Find where the given text appears and provide that cell's center as [X, Y] coordinate. 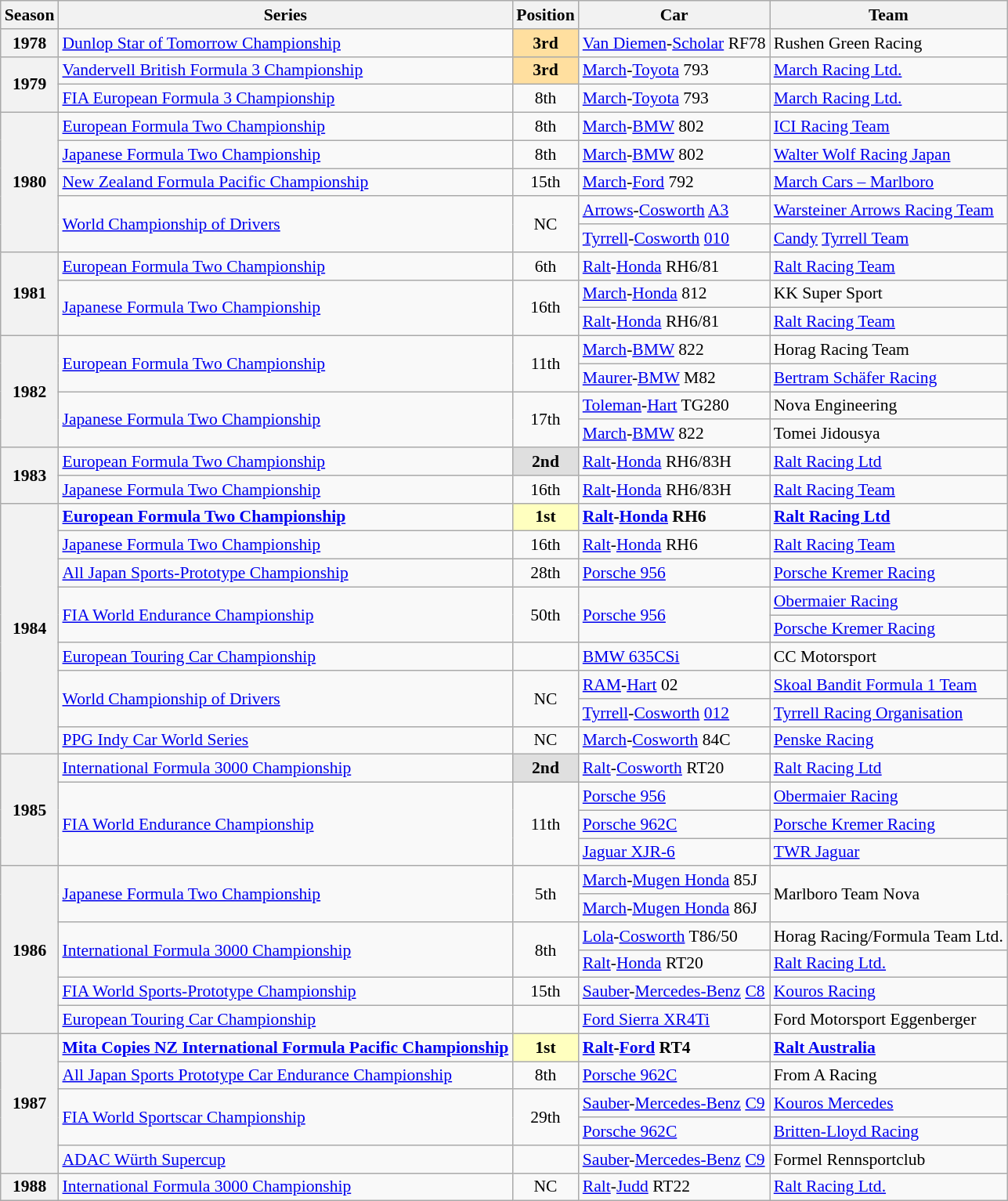
ICI Racing Team [888, 127]
March-Mugen Honda 86J [674, 908]
Kouros Racing [888, 992]
Formel Rennsportclub [888, 1159]
50th [545, 614]
5th [545, 895]
28th [545, 573]
Candy Tyrrell Team [888, 238]
Dunlop Star of Tomorrow Championship [285, 43]
PPG Indy Car World Series [285, 740]
1985 [30, 810]
1983 [30, 475]
CC Motorsport [888, 657]
Mita Copies NZ International Formula Pacific Championship [285, 1047]
1979 [30, 85]
FIA European Formula 3 Championship [285, 99]
Position [545, 15]
TWR Jaguar [888, 852]
Ralt-Judd RT22 [674, 1187]
March-Ford 792 [674, 183]
1984 [30, 628]
Tomei Jidousya [888, 434]
1980 [30, 183]
Horag Racing Team [888, 350]
Walter Wolf Racing Japan [888, 154]
Vandervell British Formula 3 Championship [285, 71]
Tyrrell-Cosworth 012 [674, 713]
Kouros Mercedes [888, 1104]
Bertram Schäfer Racing [888, 378]
Jaguar XJR-6 [674, 852]
March-Cosworth 84C [674, 740]
Ford Motorsport Eggenberger [888, 1020]
New Zealand Formula Pacific Championship [285, 183]
Season [30, 15]
Nova Engineering [888, 406]
Ralt-Honda RT20 [674, 964]
17th [545, 420]
6th [545, 266]
Tyrrell-Cosworth 010 [674, 238]
Horag Racing/Formula Team Ltd. [888, 936]
Ralt-Cosworth RT20 [674, 769]
Sauber-Mercedes-Benz C8 [674, 992]
RAM-Hart 02 [674, 685]
Van Diemen-Scholar RF78 [674, 43]
BMW 635CSi [674, 657]
FIA World Sports-Prototype Championship [285, 992]
All Japan Sports-Prototype Championship [285, 573]
1987 [30, 1103]
Ralt Australia [888, 1047]
1982 [30, 392]
March-Honda 812 [674, 294]
ADAC Würth Supercup [285, 1159]
29th [545, 1117]
Rushen Green Racing [888, 43]
Toleman-Hart TG280 [674, 406]
Car [674, 15]
Marlboro Team Nova [888, 895]
Maurer-BMW M82 [674, 378]
Britten-Lloyd Racing [888, 1131]
Skoal Bandit Formula 1 Team [888, 685]
1988 [30, 1187]
March Cars – Marlboro [888, 183]
1981 [30, 295]
Warsteiner Arrows Racing Team [888, 211]
1986 [30, 950]
Series [285, 15]
Team [888, 15]
KK Super Sport [888, 294]
Tyrrell Racing Organisation [888, 713]
Ralt-Ford RT4 [674, 1047]
FIA World Sportscar Championship [285, 1117]
Penske Racing [888, 740]
Ford Sierra XR4Ti [674, 1020]
March-Mugen Honda 85J [674, 881]
All Japan Sports Prototype Car Endurance Championship [285, 1076]
From A Racing [888, 1076]
Lola-Cosworth T86/50 [674, 936]
Arrows-Cosworth A3 [674, 211]
1978 [30, 43]
